Return (x, y) of the center of cell containing provided text 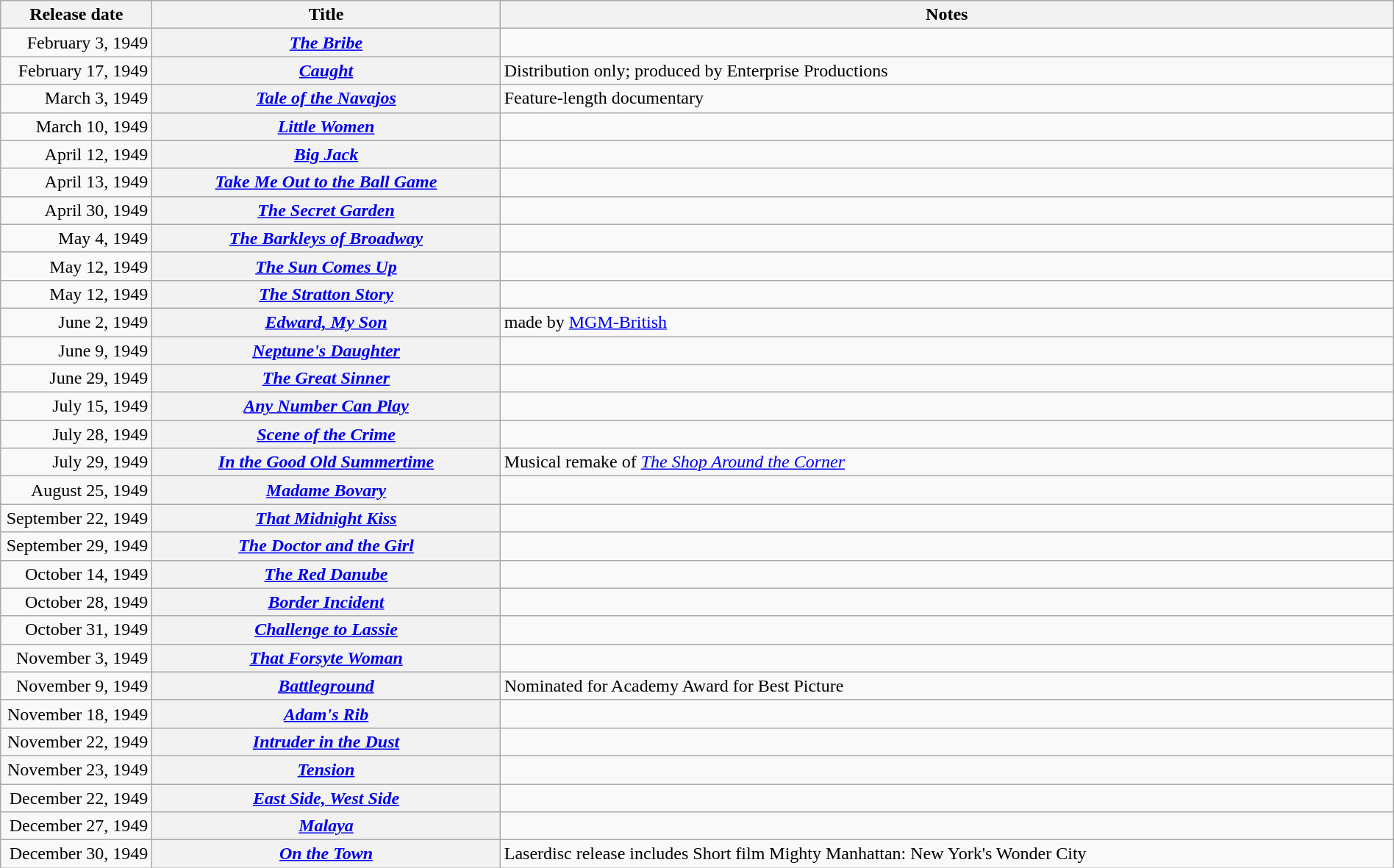
East Side, West Side (326, 797)
Laserdisc release includes Short film Mighty Manhattan: New York's Wonder City (947, 854)
December 30, 1949 (76, 854)
Caught (326, 71)
July 15, 1949 (76, 406)
Title (326, 15)
Feature-length documentary (947, 98)
December 22, 1949 (76, 797)
Big Jack (326, 154)
Battleground (326, 686)
The Barkleys of Broadway (326, 238)
The Bribe (326, 43)
The Doctor and the Girl (326, 546)
October 28, 1949 (76, 602)
Madame Bovary (326, 490)
Challenge to Lassie (326, 630)
On the Town (326, 854)
That Midnight Kiss (326, 518)
The Secret Garden (326, 210)
Neptune's Daughter (326, 351)
February 3, 1949 (76, 43)
Nominated for Academy Award for Best Picture (947, 686)
April 12, 1949 (76, 154)
Any Number Can Play (326, 406)
Malaya (326, 826)
March 3, 1949 (76, 98)
November 22, 1949 (76, 742)
November 9, 1949 (76, 686)
December 27, 1949 (76, 826)
The Sun Comes Up (326, 266)
The Stratton Story (326, 294)
June 29, 1949 (76, 379)
September 29, 1949 (76, 546)
July 28, 1949 (76, 434)
Border Incident (326, 602)
Little Women (326, 126)
The Red Danube (326, 574)
August 25, 1949 (76, 490)
November 3, 1949 (76, 658)
November 23, 1949 (76, 770)
Intruder in the Dust (326, 742)
May 4, 1949 (76, 238)
Distribution only; produced by Enterprise Productions (947, 71)
July 29, 1949 (76, 462)
June 9, 1949 (76, 351)
In the Good Old Summertime (326, 462)
made by MGM-British (947, 322)
Adam's Rib (326, 714)
Take Me Out to the Ball Game (326, 182)
February 17, 1949 (76, 71)
October 14, 1949 (76, 574)
November 18, 1949 (76, 714)
Release date (76, 15)
Notes (947, 15)
April 30, 1949 (76, 210)
Tension (326, 770)
The Great Sinner (326, 379)
Tale of the Navajos (326, 98)
October 31, 1949 (76, 630)
March 10, 1949 (76, 126)
September 22, 1949 (76, 518)
That Forsyte Woman (326, 658)
Edward, My Son (326, 322)
Musical remake of The Shop Around the Corner (947, 462)
Scene of the Crime (326, 434)
June 2, 1949 (76, 322)
April 13, 1949 (76, 182)
